Extract the [x, y] coordinate from the center of the cell holding the provided text.  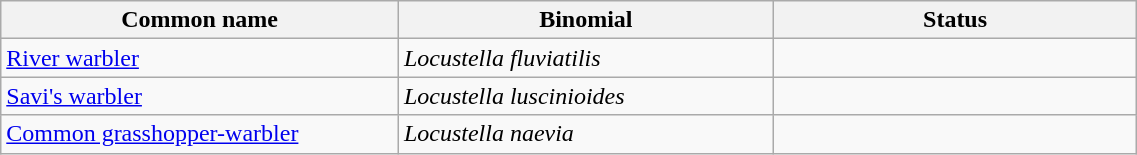
Savi's warbler [200, 96]
Locustella fluviatilis [586, 58]
Binomial [586, 20]
Common name [200, 20]
Locustella luscinioides [586, 96]
River warbler [200, 58]
Status [955, 20]
Common grasshopper-warbler [200, 134]
Locustella naevia [586, 134]
